From the cell containing the given text, extract its center point as [x, y] coordinate. 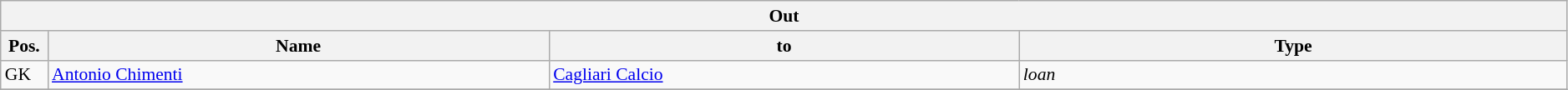
Name [298, 46]
GK [24, 75]
Cagliari Calcio [784, 75]
loan [1293, 75]
Type [1293, 46]
Antonio Chimenti [298, 75]
Out [784, 16]
to [784, 46]
Pos. [24, 46]
